Capture the cell that displays the provided text and extract its [X, Y] central coordinate. 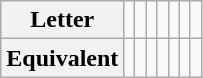
Letter [62, 20]
Equivalent [62, 58]
